Return [x, y] of the center of cell containing provided text 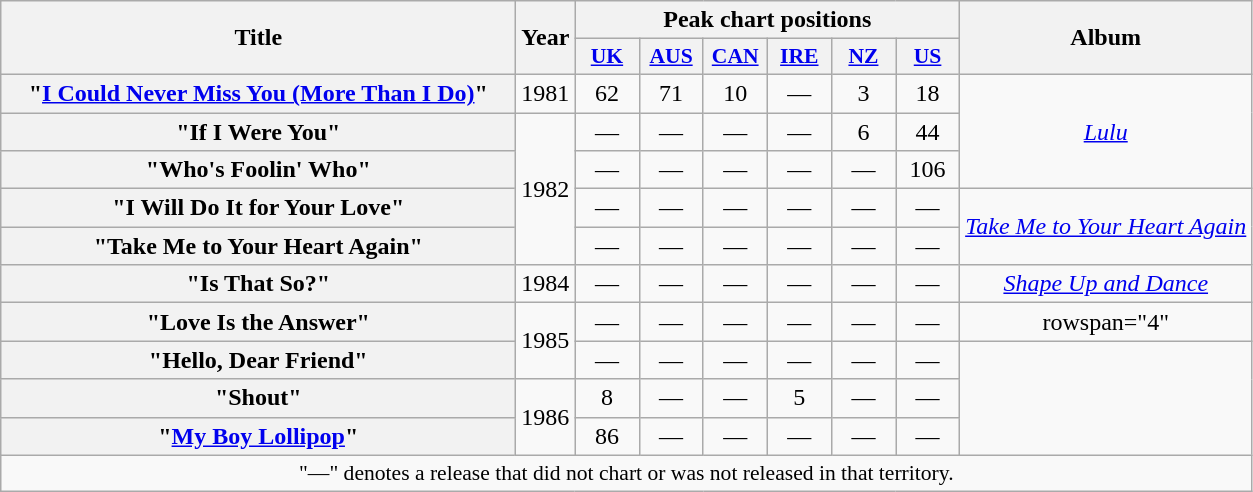
18 [928, 93]
3 [863, 93]
Peak chart positions [768, 20]
Shape Up and Dance [1106, 284]
"Is That So?" [258, 284]
71 [671, 93]
AUS [671, 57]
"Hello, Dear Friend" [258, 360]
"Shout" [258, 398]
62 [607, 93]
Lulu [1106, 131]
1981 [546, 93]
106 [928, 170]
6 [863, 131]
10 [735, 93]
"Who's Foolin' Who" [258, 170]
1984 [546, 284]
US [928, 57]
"Love Is the Answer" [258, 322]
Album [1106, 38]
5 [799, 398]
IRE [799, 57]
"—" denotes a release that did not chart or was not released in that territory. [626, 473]
UK [607, 57]
rowspan="4" [1106, 322]
NZ [863, 57]
Title [258, 38]
"My Boy Lollipop" [258, 436]
8 [607, 398]
44 [928, 131]
"I Will Do It for Your Love" [258, 208]
CAN [735, 57]
"Take Me to Your Heart Again" [258, 246]
"I Could Never Miss You (More Than I Do)" [258, 93]
86 [607, 436]
1985 [546, 341]
1986 [546, 417]
Year [546, 38]
1982 [546, 188]
Take Me to Your Heart Again [1106, 227]
"If I Were You" [258, 131]
